Scan for the cell matching the given text and deliver its (X, Y) coordinate at center. 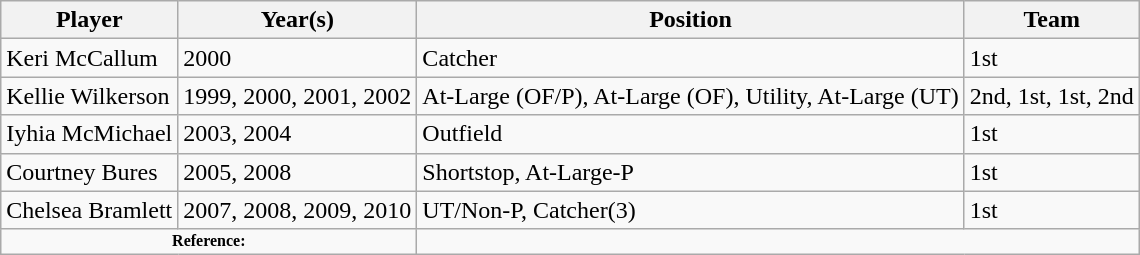
Reference: (209, 241)
Year(s) (298, 20)
Keri McCallum (90, 58)
2000 (298, 58)
At-Large (OF/P), At-Large (OF), Utility, At-Large (UT) (690, 96)
2003, 2004 (298, 134)
1999, 2000, 2001, 2002 (298, 96)
Catcher (690, 58)
Shortstop, At-Large-P (690, 172)
UT/Non-P, Catcher(3) (690, 210)
Courtney Bures (90, 172)
Team (1052, 20)
Kellie Wilkerson (90, 96)
Position (690, 20)
Iyhia McMichael (90, 134)
2007, 2008, 2009, 2010 (298, 210)
Player (90, 20)
Outfield (690, 134)
Chelsea Bramlett (90, 210)
2005, 2008 (298, 172)
2nd, 1st, 1st, 2nd (1052, 96)
